Extract the (X, Y) coordinate from the center of the cell holding the provided text.  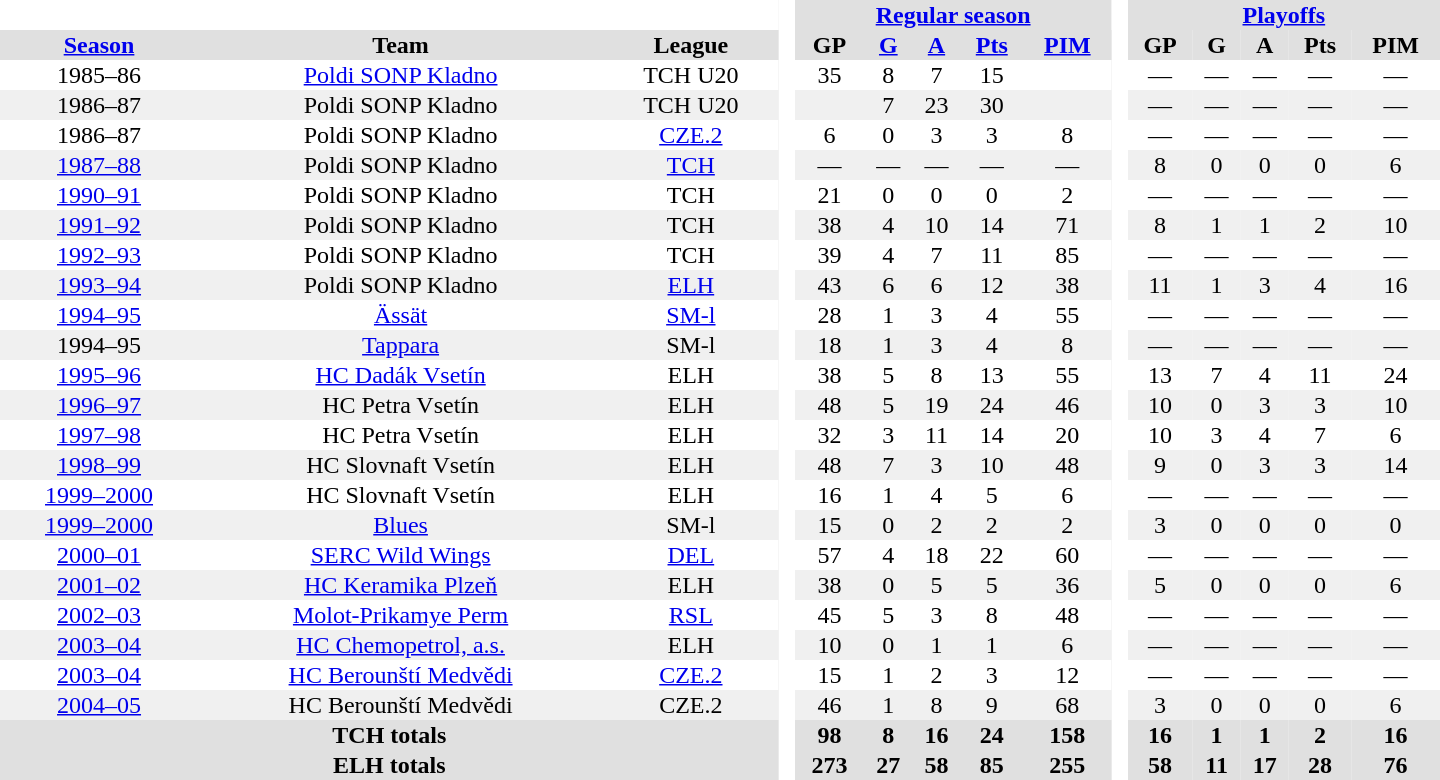
1992–93 (99, 255)
HC Keramika Plzeň (400, 585)
21 (830, 195)
57 (830, 555)
17 (1265, 765)
2001–02 (99, 585)
32 (830, 435)
20 (1068, 435)
98 (830, 735)
43 (830, 285)
71 (1068, 225)
76 (1396, 765)
ELH totals (390, 765)
1987–88 (99, 165)
Molot-Prikamye Perm (400, 615)
1995–96 (99, 375)
Team (400, 45)
22 (992, 555)
HC Dadák Vsetín (400, 375)
45 (830, 615)
Season (99, 45)
30 (992, 105)
36 (1068, 585)
35 (830, 75)
2000–01 (99, 555)
255 (1068, 765)
1996–97 (99, 405)
Tappara (400, 345)
1985–86 (99, 75)
HC Chemopetrol, a.s. (400, 645)
19 (936, 405)
1998–99 (99, 465)
39 (830, 255)
68 (1068, 705)
Regular season (954, 15)
TCH totals (390, 735)
1997–98 (99, 435)
League (690, 45)
Blues (400, 525)
23 (936, 105)
60 (1068, 555)
1993–94 (99, 285)
1991–92 (99, 225)
RSL (690, 615)
158 (1068, 735)
SERC Wild Wings (400, 555)
27 (888, 765)
1990–91 (99, 195)
DEL (690, 555)
Playoffs (1284, 15)
2004–05 (99, 705)
Ässät (400, 315)
2002–03 (99, 615)
273 (830, 765)
